Scan for the cell matching the given text and deliver its (X, Y) coordinate at center. 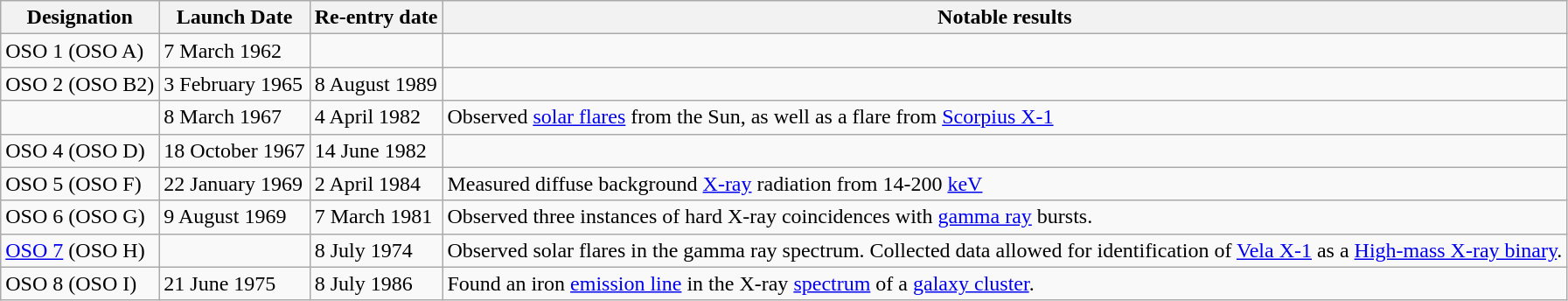
Observed three instances of hard X-ray coincidences with gamma ray bursts. (1005, 217)
8 August 1989 (376, 84)
OSO 2 (OSO B2) (80, 84)
OSO 5 (OSO F) (80, 184)
14 June 1982 (376, 150)
Found an iron emission line in the X-ray spectrum of a galaxy cluster. (1005, 283)
OSO 4 (OSO D) (80, 150)
3 February 1965 (234, 84)
9 August 1969 (234, 217)
7 March 1981 (376, 217)
2 April 1984 (376, 184)
21 June 1975 (234, 283)
Observed solar flares in the gamma ray spectrum. Collected data allowed for identification of Vela X-1 as a High-mass X-ray binary. (1005, 250)
8 July 1974 (376, 250)
7 March 1962 (234, 51)
Designation (80, 17)
8 March 1967 (234, 117)
Notable results (1005, 17)
4 April 1982 (376, 117)
Measured diffuse background X-ray radiation from 14-200 keV (1005, 184)
22 January 1969 (234, 184)
OSO 8 (OSO I) (80, 283)
OSO 6 (OSO G) (80, 217)
Observed solar flares from the Sun, as well as a flare from Scorpius X-1 (1005, 117)
OSO 1 (OSO A) (80, 51)
Launch Date (234, 17)
8 July 1986 (376, 283)
OSO 7 (OSO H) (80, 250)
18 October 1967 (234, 150)
Re-entry date (376, 17)
